Determine the [x, y] coordinate at the center of the cell enclosing the given text.  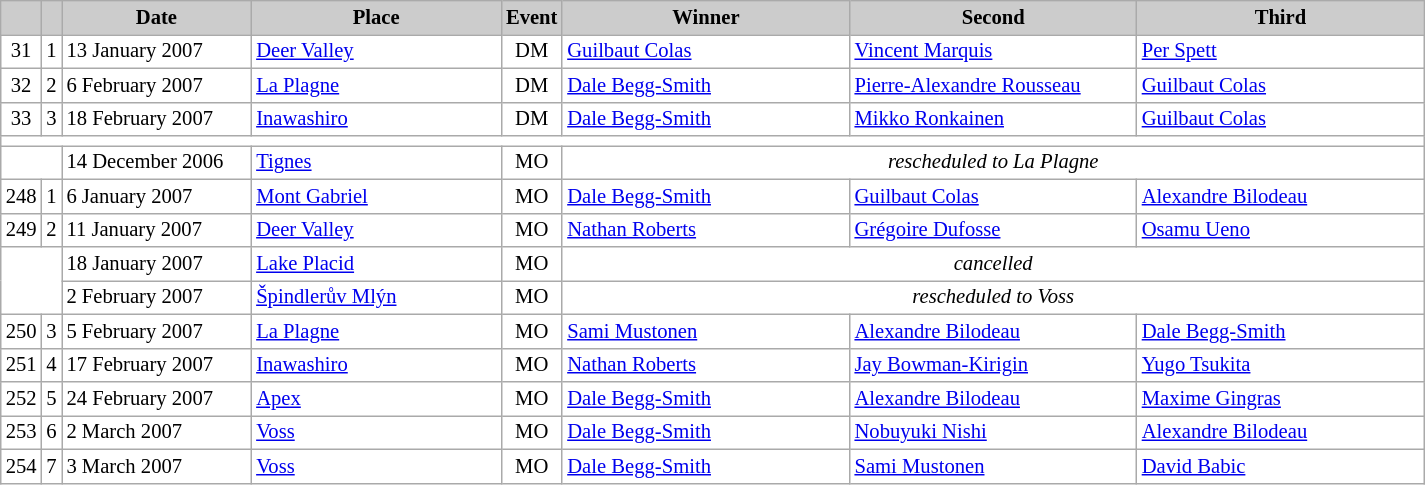
5 February 2007 [157, 331]
Mont Gabriel [376, 196]
2 February 2007 [157, 297]
17 February 2007 [157, 365]
Tignes [376, 162]
Nobuyuki Nishi [994, 432]
Špindlerův Mlýn [376, 297]
5 [51, 399]
Third [1280, 17]
31 [22, 51]
cancelled [993, 263]
Winner [706, 17]
251 [22, 365]
rescheduled to La Plagne [993, 162]
4 [51, 365]
Per Spett [1280, 51]
2 March 2007 [157, 432]
33 [22, 119]
David Babic [1280, 466]
6 January 2007 [157, 196]
Event [532, 17]
Lake Placid [376, 263]
Pierre-Alexandre Rousseau [994, 85]
Maxime Gingras [1280, 399]
Jay Bowman-Kirigin [994, 365]
Mikko Ronkainen [994, 119]
250 [22, 331]
6 [51, 432]
11 January 2007 [157, 230]
18 February 2007 [157, 119]
252 [22, 399]
Vincent Marquis [994, 51]
6 February 2007 [157, 85]
253 [22, 432]
Date [157, 17]
248 [22, 196]
rescheduled to Voss [993, 297]
18 January 2007 [157, 263]
249 [22, 230]
Yugo Tsukita [1280, 365]
Place [376, 17]
32 [22, 85]
Osamu Ueno [1280, 230]
Second [994, 17]
Grégoire Dufosse [994, 230]
7 [51, 466]
13 January 2007 [157, 51]
3 March 2007 [157, 466]
Apex [376, 399]
24 February 2007 [157, 399]
14 December 2006 [157, 162]
254 [22, 466]
